Extract the [x, y] coordinate from the center of the cell holding the provided text.  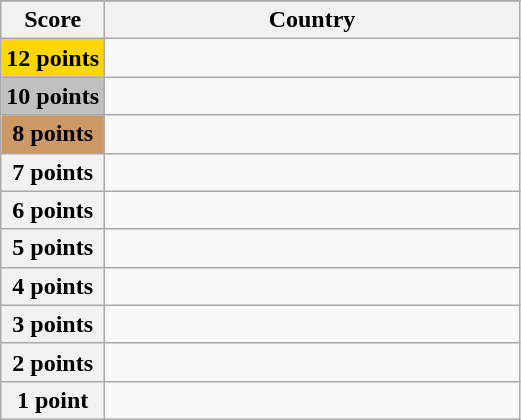
8 points [53, 134]
Score [53, 20]
1 point [53, 400]
5 points [53, 248]
Country [312, 20]
10 points [53, 96]
2 points [53, 362]
7 points [53, 172]
6 points [53, 210]
12 points [53, 58]
4 points [53, 286]
3 points [53, 324]
